Search for the cell housing the specified text and yield its (x, y) center coordinate. 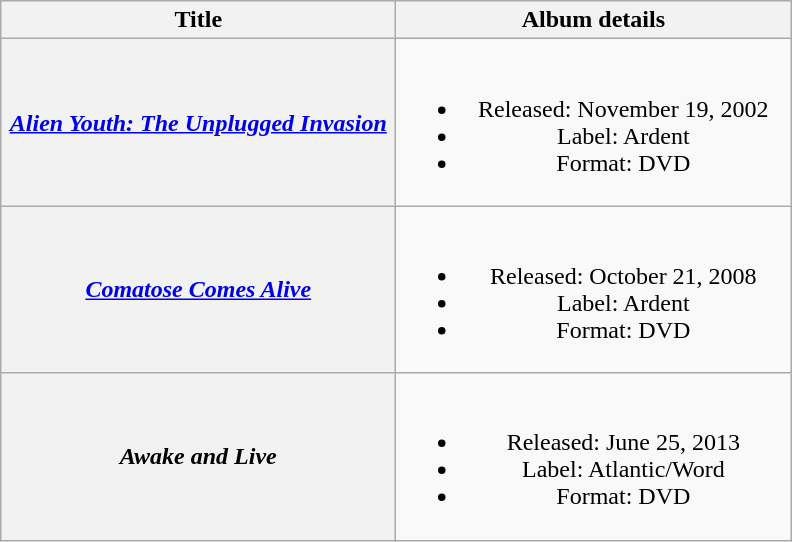
Album details (594, 20)
Released: November 19, 2002Label: ArdentFormat: DVD (594, 122)
Released: June 25, 2013Label: Atlantic/WordFormat: DVD (594, 456)
Released: October 21, 2008Label: ArdentFormat: DVD (594, 290)
Comatose Comes Alive (198, 290)
Awake and Live (198, 456)
Title (198, 20)
Alien Youth: The Unplugged Invasion (198, 122)
